Search for the cell housing the specified text and yield its (x, y) center coordinate. 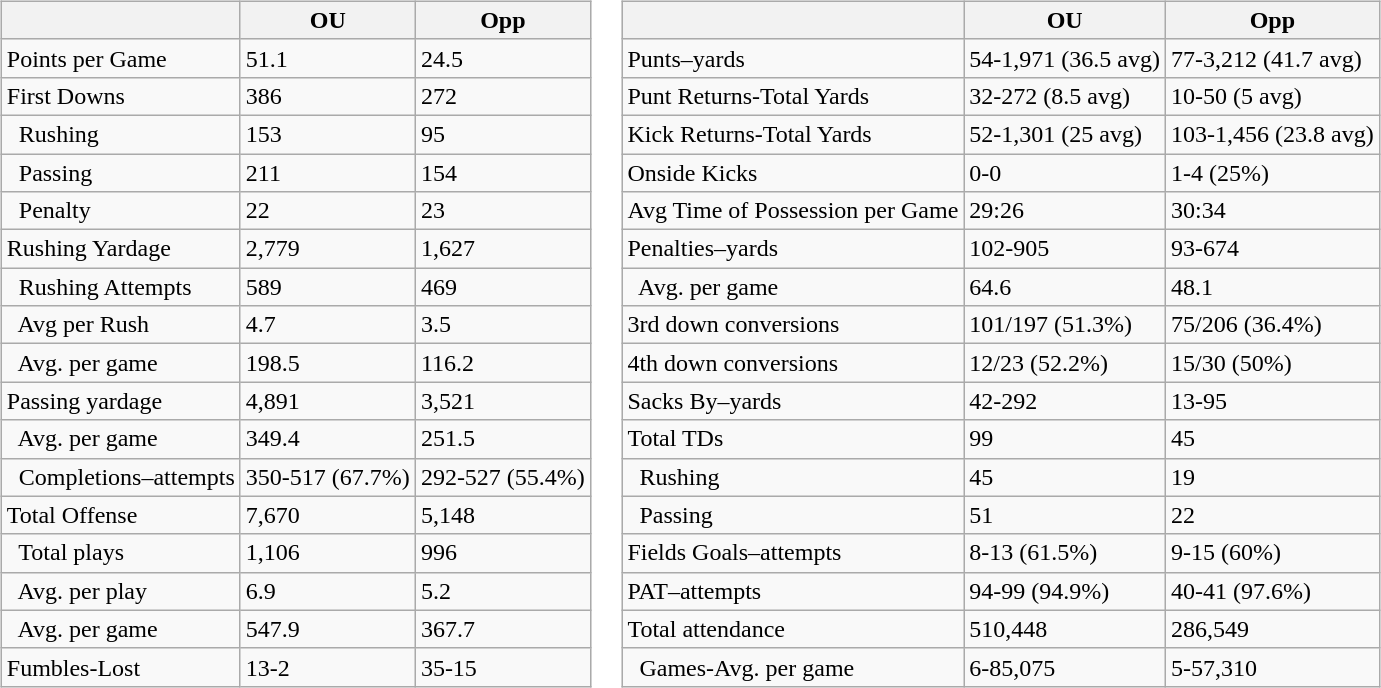
2,779 (328, 249)
367.7 (502, 629)
3,521 (502, 401)
101/197 (51.3%) (1065, 325)
6-85,075 (1065, 667)
589 (328, 287)
Punt Returns-Total Yards (793, 96)
12/23 (52.2%) (1065, 363)
350-517 (67.7%) (328, 477)
15/30 (50%) (1273, 363)
35-15 (502, 667)
Completions–attempts (120, 477)
Avg per Rush (120, 325)
1-4 (25%) (1273, 173)
Penalties–yards (793, 249)
8-13 (61.5%) (1065, 553)
4.7 (328, 325)
51 (1065, 515)
40-41 (97.6%) (1273, 591)
54-1,971 (36.5 avg) (1065, 58)
4th down conversions (793, 363)
0-0 (1065, 173)
102-905 (1065, 249)
469 (502, 287)
272 (502, 96)
64.6 (1065, 287)
5-57,310 (1273, 667)
Passing yardage (120, 401)
13-2 (328, 667)
7,670 (328, 515)
99 (1065, 439)
Rushing Yardage (120, 249)
75/206 (36.4%) (1273, 325)
95 (502, 134)
292-527 (55.4%) (502, 477)
Games-Avg. per game (793, 667)
51.1 (328, 58)
198.5 (328, 363)
19 (1273, 477)
1,627 (502, 249)
Onside Kicks (793, 173)
Kick Returns-Total Yards (793, 134)
32-272 (8.5 avg) (1065, 96)
Fumbles-Lost (120, 667)
77-3,212 (41.7 avg) (1273, 58)
94-99 (94.9%) (1065, 591)
Total TDs (793, 439)
4,891 (328, 401)
Total Offense (120, 515)
3.5 (502, 325)
3rd down conversions (793, 325)
9-15 (60%) (1273, 553)
349.4 (328, 439)
Total attendance (793, 629)
Sacks By–yards (793, 401)
42-292 (1065, 401)
13-95 (1273, 401)
Rushing Attempts (120, 287)
211 (328, 173)
1,106 (328, 553)
286,549 (1273, 629)
Total plays (120, 553)
93-674 (1273, 249)
6.9 (328, 591)
153 (328, 134)
48.1 (1273, 287)
24.5 (502, 58)
Avg Time of Possession per Game (793, 211)
5.2 (502, 591)
PAT–attempts (793, 591)
52-1,301 (25 avg) (1065, 134)
Fields Goals–attempts (793, 553)
5,148 (502, 515)
154 (502, 173)
116.2 (502, 363)
Avg. per play (120, 591)
251.5 (502, 439)
First Downs (120, 96)
23 (502, 211)
386 (328, 96)
Punts–yards (793, 58)
Points per Game (120, 58)
103-1,456 (23.8 avg) (1273, 134)
29:26 (1065, 211)
30:34 (1273, 211)
10-50 (5 avg) (1273, 96)
547.9 (328, 629)
510,448 (1065, 629)
996 (502, 553)
Penalty (120, 211)
